Determine the (x, y) coordinate at the center of the cell enclosing the given text.  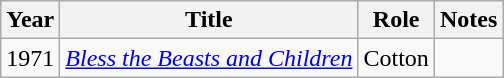
1971 (30, 58)
Role (396, 20)
Year (30, 20)
Notes (468, 20)
Bless the Beasts and Children (209, 58)
Cotton (396, 58)
Title (209, 20)
